Capture the cell that displays the provided text and extract its [X, Y] central coordinate. 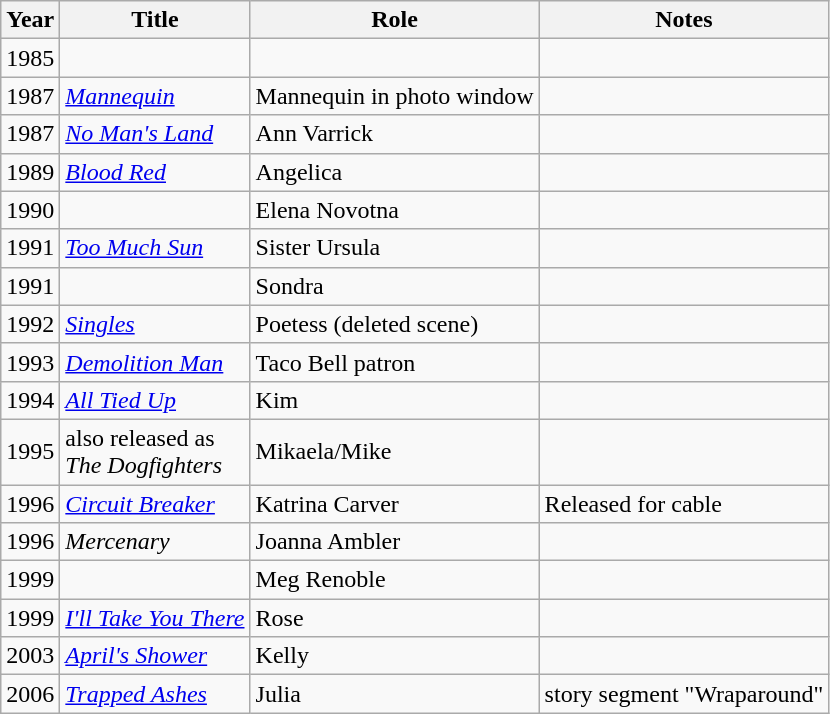
Mannequin in photo window [394, 96]
Role [394, 20]
1994 [30, 400]
1992 [30, 324]
Sondra [394, 286]
Kim [394, 400]
Year [30, 20]
Mikaela/Mike [394, 452]
Mannequin [155, 96]
Poetess (deleted scene) [394, 324]
Joanna Ambler [394, 542]
Kelly [394, 656]
1989 [30, 172]
2006 [30, 694]
Angelica [394, 172]
Mercenary [155, 542]
story segment "Wraparound" [684, 694]
Meg Renoble [394, 580]
also released asThe Dogfighters [155, 452]
Taco Bell patron [394, 362]
Too Much Sun [155, 248]
Elena Novotna [394, 210]
Title [155, 20]
Ann Varrick [394, 134]
Singles [155, 324]
Blood Red [155, 172]
1990 [30, 210]
1985 [30, 58]
April's Shower [155, 656]
Notes [684, 20]
1995 [30, 452]
Katrina Carver [394, 503]
I'll Take You There [155, 618]
2003 [30, 656]
Trapped Ashes [155, 694]
Sister Ursula [394, 248]
Rose [394, 618]
Julia [394, 694]
Circuit Breaker [155, 503]
Demolition Man [155, 362]
No Man's Land [155, 134]
1993 [30, 362]
All Tied Up [155, 400]
Released for cable [684, 503]
